Identify which cell holds the provided text, then report its [x, y] central coordinate. 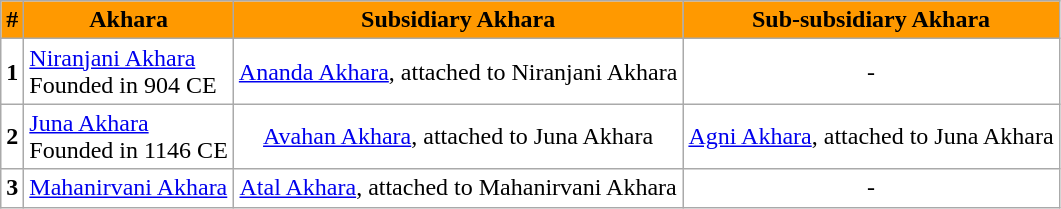
Akhara [129, 20]
Niranjani Akhara Founded in 904 CE [129, 72]
Atal Akhara, attached to Mahanirvani Akhara [458, 188]
1 [12, 72]
2 [12, 136]
Avahan Akhara, attached to Juna Akhara [458, 136]
# [12, 20]
Sub-subsidiary Akhara [871, 20]
Mahanirvani Akhara [129, 188]
Juna Akhara Founded in 1146 CE [129, 136]
3 [12, 188]
Agni Akhara, attached to Juna Akhara [871, 136]
Subsidiary Akhara [458, 20]
Ananda Akhara, attached to Niranjani Akhara [458, 72]
